Pinpoint the cell where the given text exists, returning its (X, Y) midpoint coordinate. 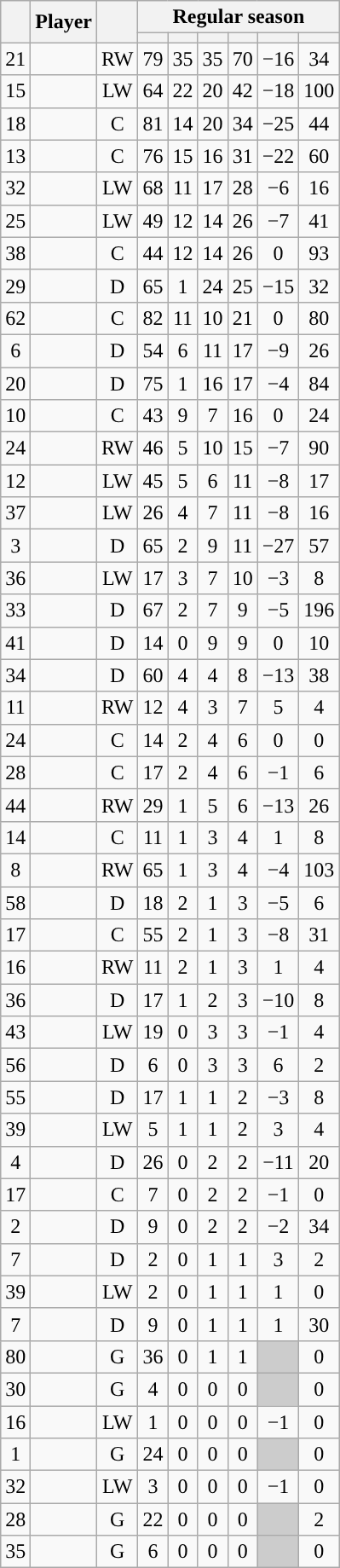
56 (15, 1065)
57 (319, 546)
−16 (278, 59)
37 (15, 513)
−22 (278, 156)
46 (153, 448)
68 (153, 188)
−6 (278, 188)
Player (64, 22)
13 (15, 156)
−27 (278, 546)
58 (15, 903)
81 (153, 124)
196 (319, 610)
79 (153, 59)
76 (153, 156)
33 (15, 610)
19 (153, 1033)
82 (153, 318)
67 (153, 610)
62 (15, 318)
−15 (278, 286)
Regular season (239, 17)
90 (319, 448)
64 (153, 91)
75 (153, 383)
−11 (278, 1162)
100 (319, 91)
70 (242, 59)
42 (242, 91)
54 (153, 350)
−25 (278, 124)
−9 (278, 350)
49 (153, 221)
103 (319, 870)
−2 (278, 1227)
93 (319, 253)
−10 (278, 1000)
84 (319, 383)
45 (153, 481)
−18 (278, 91)
